Determine the (X, Y) coordinate at the center of the cell enclosing the given text.  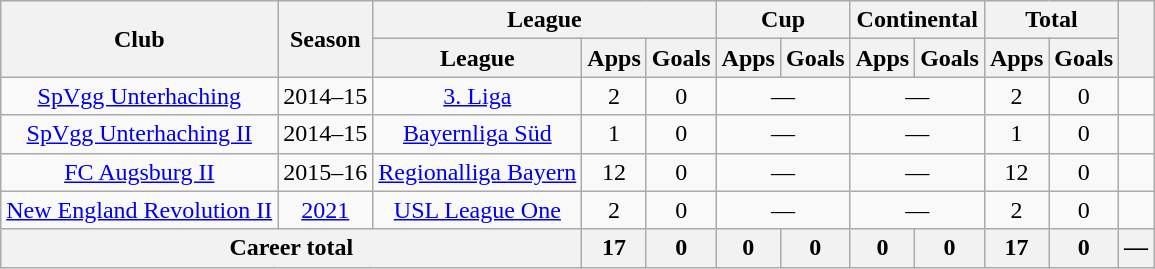
FC Augsburg II (140, 172)
Career total (292, 248)
New England Revolution II (140, 210)
2021 (326, 210)
2015–16 (326, 172)
Bayernliga Süd (478, 134)
Total (1051, 20)
Club (140, 39)
USL League One (478, 210)
SpVgg Unterhaching (140, 96)
3. Liga (478, 96)
Continental (917, 20)
Regionalliga Bayern (478, 172)
Cup (783, 20)
SpVgg Unterhaching II (140, 134)
Season (326, 39)
